Output the [X, Y] coordinate of the center of the cell containing the given text.  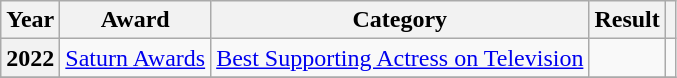
Category [400, 20]
Year [30, 20]
Award [136, 20]
Result [627, 20]
2022 [30, 58]
Best Supporting Actress on Television [400, 58]
Saturn Awards [136, 58]
